From the cell containing the given text, extract its center point as (x, y) coordinate. 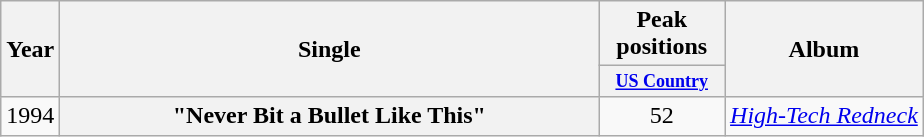
High-Tech Redneck (824, 116)
Peak positions (662, 34)
US Country (662, 82)
52 (662, 116)
"Never Bit a Bullet Like This" (330, 116)
Single (330, 49)
1994 (30, 116)
Album (824, 49)
Year (30, 49)
